Find where the given text appears and provide that cell's center as (x, y) coordinate. 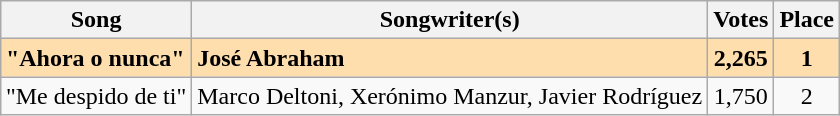
Song (96, 20)
2 (807, 96)
José Abraham (450, 58)
"Ahora o nunca" (96, 58)
1 (807, 58)
2,265 (741, 58)
1,750 (741, 96)
Marco Deltoni, Xerónimo Manzur, Javier Rodríguez (450, 96)
"Me despido de ti" (96, 96)
Place (807, 20)
Votes (741, 20)
Songwriter(s) (450, 20)
